Pinpoint the cell where the given text exists, returning its (x, y) midpoint coordinate. 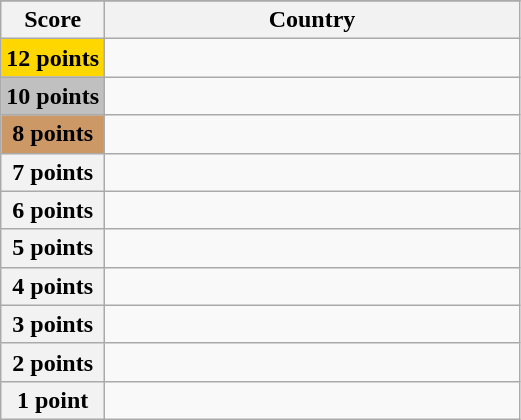
Score (53, 20)
8 points (53, 134)
6 points (53, 210)
3 points (53, 324)
1 point (53, 400)
Country (312, 20)
4 points (53, 286)
5 points (53, 248)
2 points (53, 362)
12 points (53, 58)
7 points (53, 172)
10 points (53, 96)
